Return [X, Y] of the center of cell containing provided text 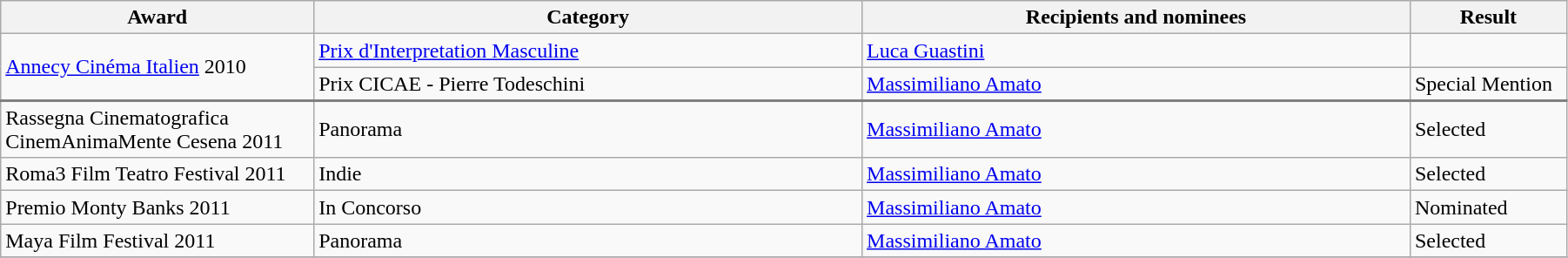
Indie [588, 174]
Recipients and nominees [1136, 17]
Prix CICAE - Pierre Todeschini [588, 84]
Rassegna Cinematografica CinemAnimaMente Cesena 2011 [157, 129]
Annecy Cinéma Italien 2010 [157, 67]
Prix d'Interpretation Masculine [588, 51]
Maya Film Festival 2011 [157, 241]
Award [157, 17]
In Concorso [588, 207]
Nominated [1488, 207]
Roma3 Film Teatro Festival 2011 [157, 174]
Category [588, 17]
Premio Monty Banks 2011 [157, 207]
Result [1488, 17]
Luca Guastini [1136, 51]
Special Mention [1488, 84]
